Provide the (x, y) coordinate of the cell's center where the given text is located.  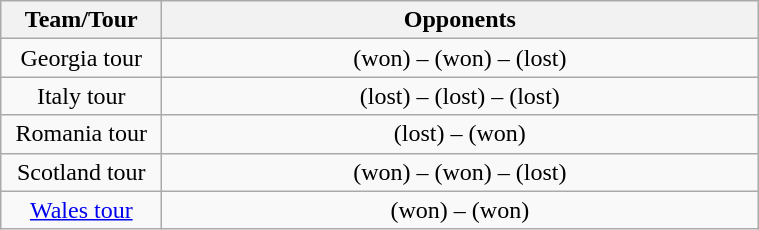
Scotland tour (82, 172)
(lost) – (lost) – (lost) (460, 96)
Team/Tour (82, 20)
Italy tour (82, 96)
(lost) – (won) (460, 134)
Wales tour (82, 210)
(won) – (won) (460, 210)
Opponents (460, 20)
Georgia tour (82, 58)
Romania tour (82, 134)
